Pinpoint the cell where the given text exists, returning its [X, Y] midpoint coordinate. 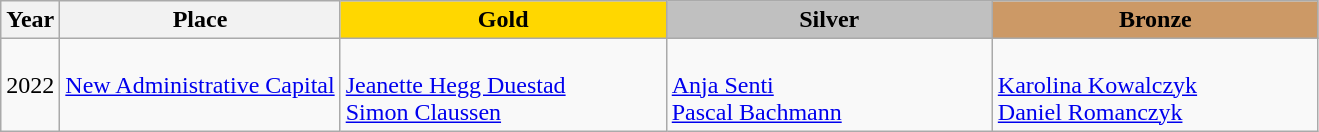
New Administrative Capital [200, 85]
Place [200, 20]
Anja SentiPascal Bachmann [829, 85]
Karolina KowalczykDaniel Romanczyk [1155, 85]
Year [30, 20]
Jeanette Hegg DuestadSimon Claussen [503, 85]
Bronze [1155, 20]
2022 [30, 85]
Silver [829, 20]
Gold [503, 20]
